Extract the [x, y] coordinate from the center of the cell holding the provided text.  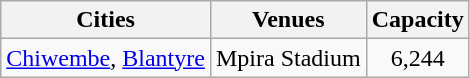
Venues [288, 20]
Cities [106, 20]
Capacity [418, 20]
Mpira Stadium [288, 58]
Chiwembe, Blantyre [106, 58]
6,244 [418, 58]
